Capture the cell that displays the provided text and extract its [X, Y] central coordinate. 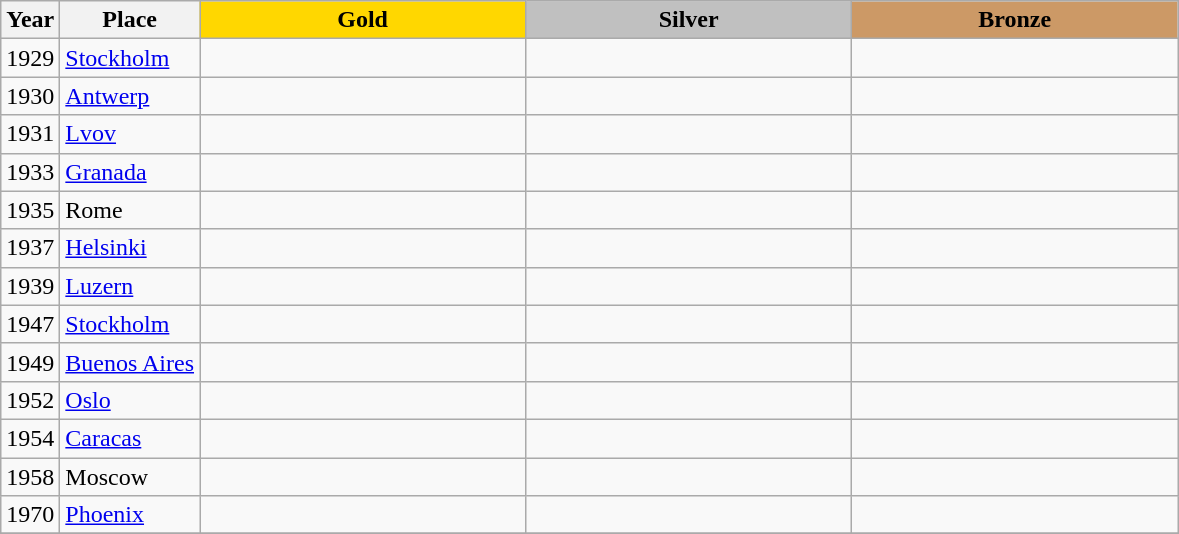
Luzern [130, 286]
Caracas [130, 438]
Antwerp [130, 96]
1949 [30, 362]
1933 [30, 172]
Rome [130, 210]
Granada [130, 172]
Gold [363, 20]
Place [130, 20]
1929 [30, 58]
1970 [30, 515]
1958 [30, 477]
Silver [689, 20]
1930 [30, 96]
Buenos Aires [130, 362]
Bronze [1015, 20]
1935 [30, 210]
1954 [30, 438]
1952 [30, 400]
Helsinki [130, 248]
Oslo [130, 400]
Phoenix [130, 515]
1939 [30, 286]
1931 [30, 134]
Year [30, 20]
1947 [30, 324]
Lvov [130, 134]
Moscow [130, 477]
1937 [30, 248]
